Return (X, Y) of the center of cell containing provided text 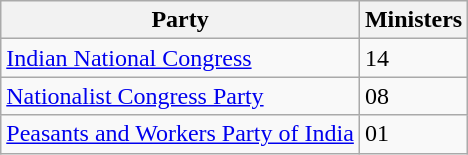
Ministers (413, 20)
14 (413, 58)
Indian National Congress (180, 58)
01 (413, 134)
Party (180, 20)
08 (413, 96)
Nationalist Congress Party (180, 96)
Peasants and Workers Party of India (180, 134)
